Identify which cell holds the provided text, then report its [X, Y] central coordinate. 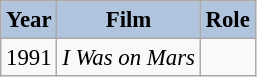
I Was on Mars [128, 58]
Role [228, 20]
1991 [29, 58]
Year [29, 20]
Film [128, 20]
